Scan for the cell matching the given text and deliver its (x, y) coordinate at center. 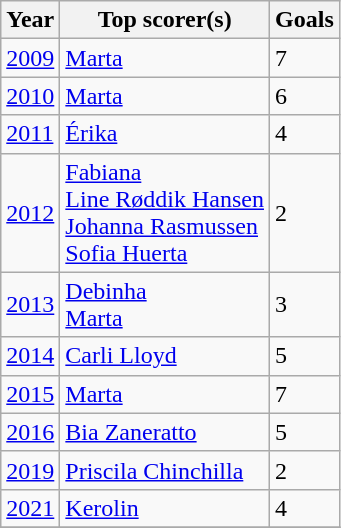
2021 (30, 508)
2010 (30, 96)
3 (305, 304)
Kerolin (165, 508)
2009 (30, 58)
2019 (30, 470)
Bia Zaneratto (165, 432)
6 (305, 96)
Priscila Chinchilla (165, 470)
Debinha Marta (165, 304)
2016 (30, 432)
Érika (165, 134)
Carli Lloyd (165, 356)
2014 (30, 356)
Year (30, 20)
Top scorer(s) (165, 20)
2015 (30, 394)
Goals (305, 20)
Fabiana Line Røddik Hansen Johanna Rasmussen Sofia Huerta (165, 212)
2011 (30, 134)
2012 (30, 212)
2013 (30, 304)
